Pinpoint the cell where the given text exists, returning its (x, y) midpoint coordinate. 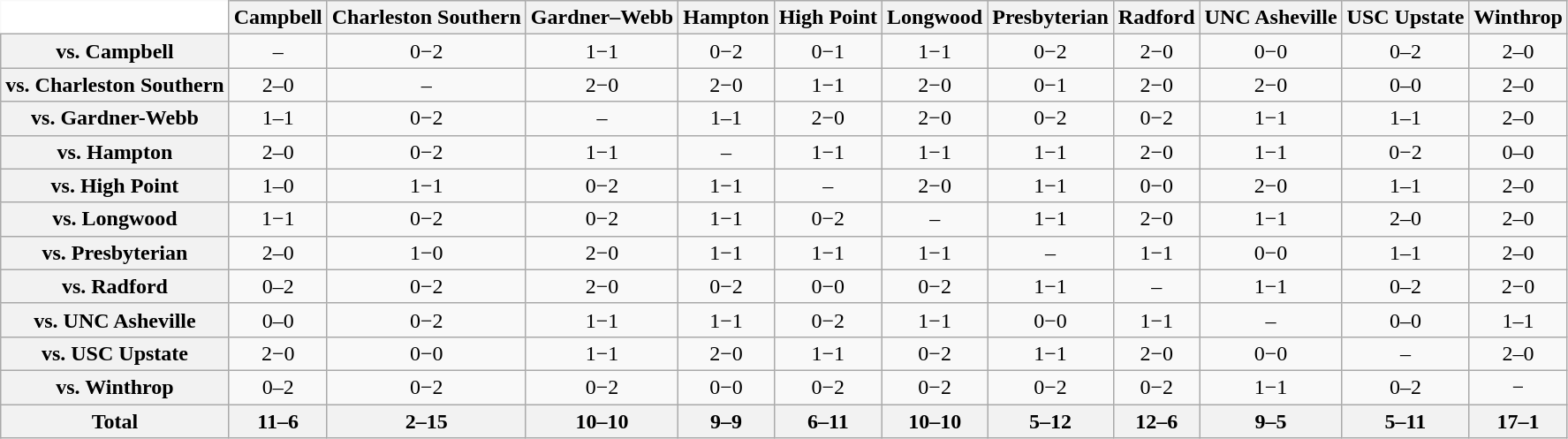
vs. Radford (115, 286)
2–15 (426, 421)
Total (115, 421)
vs. Gardner-Webb (115, 118)
Gardner–Webb (602, 18)
17–1 (1519, 421)
Presbyterian (1051, 18)
vs. Campbell (115, 51)
vs. High Point (115, 185)
vs. Winthrop (115, 387)
Longwood (935, 18)
vs. USC Upstate (115, 353)
− (1519, 387)
Radford (1156, 18)
vs. Charleston Southern (115, 85)
1–0 (277, 185)
vs. UNC Asheville (115, 320)
Hampton (726, 18)
Campbell (277, 18)
Charleston Southern (426, 18)
9–9 (726, 421)
1−0 (426, 253)
11–6 (277, 421)
High Point (828, 18)
5–12 (1051, 421)
vs. Presbyterian (115, 253)
vs. Longwood (115, 219)
vs. Hampton (115, 152)
5–11 (1405, 421)
12–6 (1156, 421)
Winthrop (1519, 18)
USC Upstate (1405, 18)
UNC Asheville (1270, 18)
6–11 (828, 421)
9–5 (1270, 421)
